Scan for the cell matching the given text and deliver its (x, y) coordinate at center. 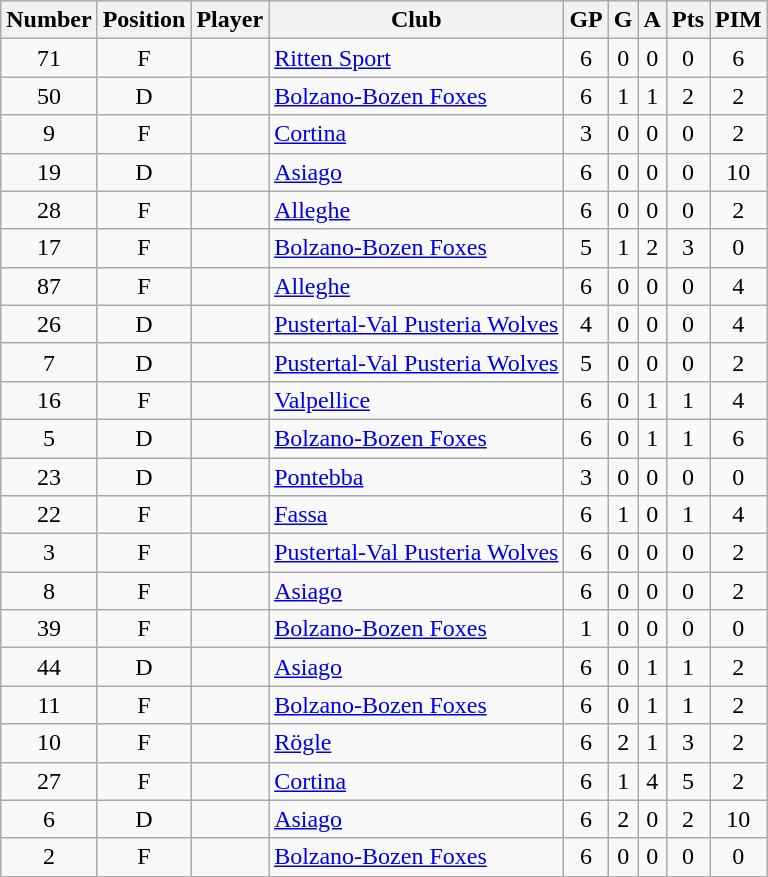
17 (49, 248)
7 (49, 362)
Pts (688, 20)
11 (49, 705)
G (623, 20)
71 (49, 58)
23 (49, 477)
9 (49, 134)
Ritten Sport (416, 58)
26 (49, 324)
16 (49, 400)
Valpellice (416, 400)
8 (49, 591)
Position (144, 20)
27 (49, 781)
PIM (739, 20)
A (652, 20)
87 (49, 286)
Number (49, 20)
28 (49, 210)
50 (49, 96)
44 (49, 667)
22 (49, 515)
GP (586, 20)
Club (416, 20)
Pontebba (416, 477)
39 (49, 629)
Fassa (416, 515)
19 (49, 172)
Rögle (416, 743)
Player (230, 20)
